Find where the given text appears and provide that cell's center as (x, y) coordinate. 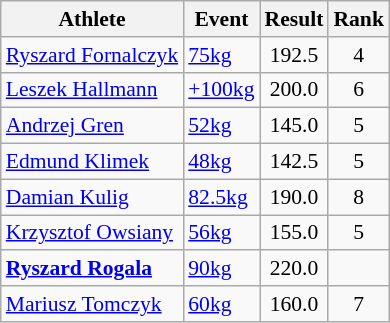
Result (294, 19)
Krzysztof Owsiany (92, 233)
Athlete (92, 19)
7 (358, 304)
Leszek Hallmann (92, 90)
82.5kg (221, 197)
190.0 (294, 197)
Damian Kulig (92, 197)
4 (358, 55)
Rank (358, 19)
155.0 (294, 233)
48kg (221, 162)
Edmund Klimek (92, 162)
200.0 (294, 90)
75kg (221, 55)
142.5 (294, 162)
6 (358, 90)
8 (358, 197)
56kg (221, 233)
Andrzej Gren (92, 126)
145.0 (294, 126)
90kg (221, 269)
220.0 (294, 269)
Ryszard Fornalczyk (92, 55)
Mariusz Tomczyk (92, 304)
+100kg (221, 90)
60kg (221, 304)
192.5 (294, 55)
Ryszard Rogala (92, 269)
52kg (221, 126)
160.0 (294, 304)
Event (221, 19)
